Return the (x, y) coordinate for the center point of the cell that contains the specified text.  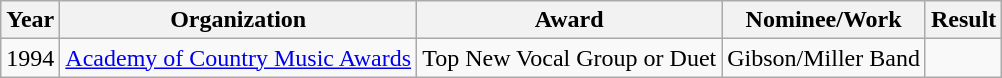
Nominee/Work (824, 20)
Academy of Country Music Awards (238, 58)
Award (570, 20)
Top New Vocal Group or Duet (570, 58)
1994 (30, 58)
Result (963, 20)
Gibson/Miller Band (824, 58)
Organization (238, 20)
Year (30, 20)
